Scan for the cell matching the given text and deliver its [X, Y] coordinate at center. 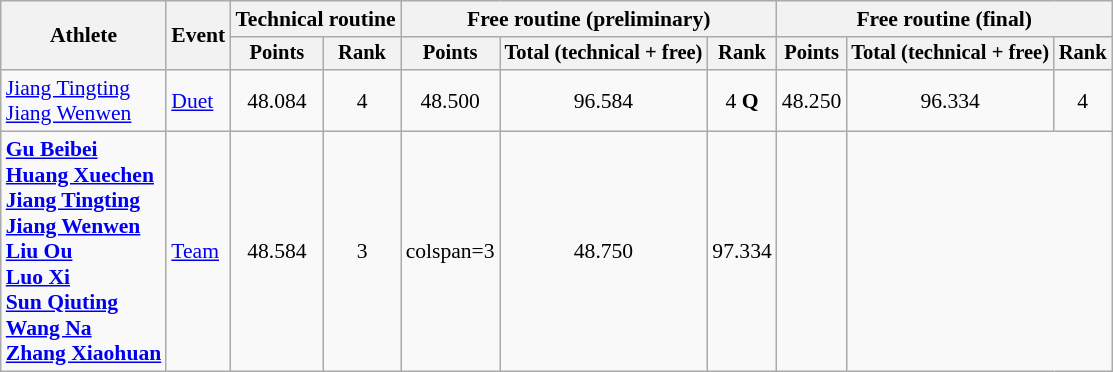
Free routine (final) [944, 19]
97.334 [742, 252]
Duet [198, 100]
3 [362, 252]
Event [198, 36]
48.250 [812, 100]
48.084 [276, 100]
48.584 [276, 252]
Jiang TingtingJiang Wenwen [84, 100]
Free routine (preliminary) [589, 19]
4 Q [742, 100]
96.584 [604, 100]
48.500 [450, 100]
Gu BeibeiHuang XuechenJiang TingtingJiang WenwenLiu OuLuo XiSun Qiuting Wang NaZhang Xiaohuan [84, 252]
48.750 [604, 252]
Technical routine [315, 19]
Team [198, 252]
colspan=3 [450, 252]
Athlete [84, 36]
96.334 [950, 100]
